Locate the cell with the specified text and output its (x, y) center coordinate. 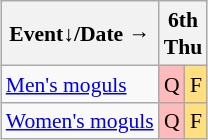
6thThu (184, 33)
Men's moguls (80, 84)
Women's moguls (80, 120)
Event↓/Date → (80, 33)
